Find where the given text appears and provide that cell's center as [x, y] coordinate. 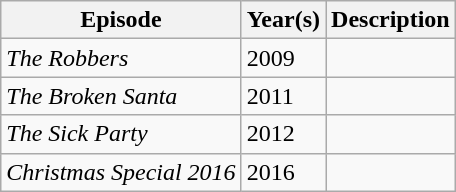
Episode [121, 20]
2016 [283, 172]
Year(s) [283, 20]
The Robbers [121, 58]
Christmas Special 2016 [121, 172]
The Sick Party [121, 134]
2012 [283, 134]
Description [391, 20]
2011 [283, 96]
The Broken Santa [121, 96]
2009 [283, 58]
